Search for the cell housing the specified text and yield its [x, y] center coordinate. 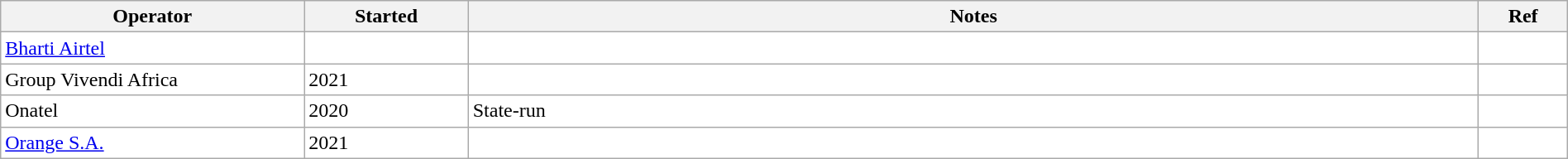
Group Vivendi Africa [152, 79]
Ref [1523, 17]
Operator [152, 17]
Bharti Airtel [152, 48]
Onatel [152, 111]
State-run [973, 111]
Orange S.A. [152, 142]
Notes [973, 17]
Started [386, 17]
2020 [386, 111]
